Detect which cell encompasses the target text, then output its (x, y) center coordinate. 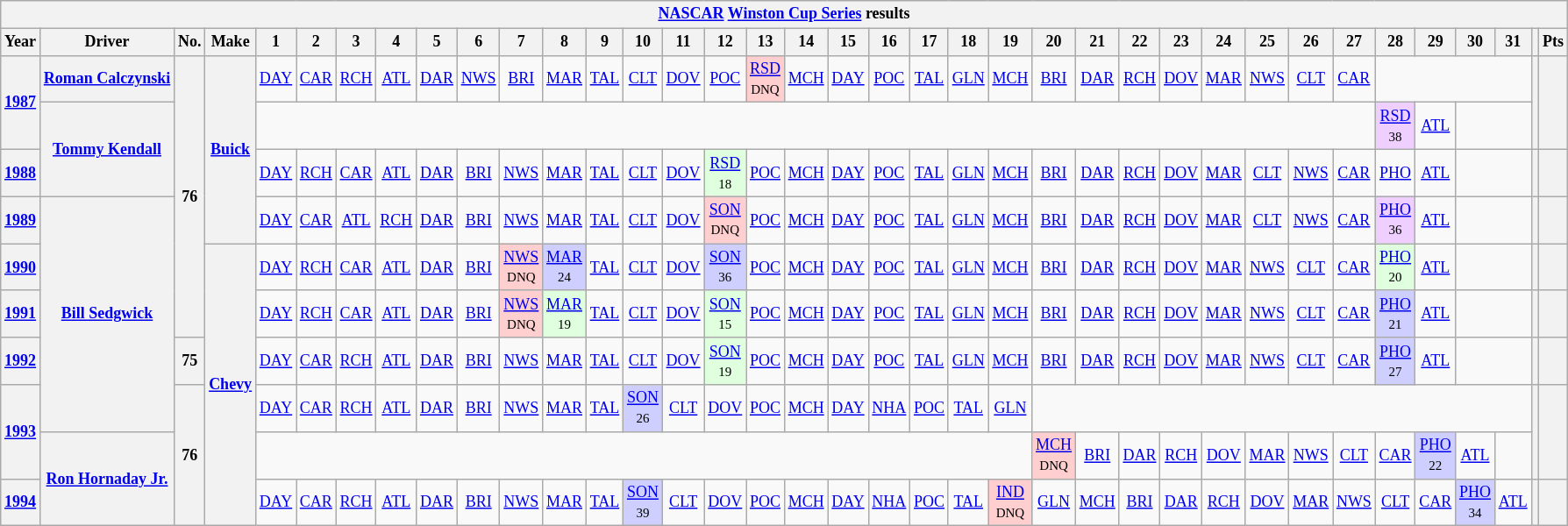
14 (806, 42)
NASCAR Winston Cup Series results (784, 14)
Pts (1554, 42)
18 (968, 42)
12 (725, 42)
RSD18 (725, 173)
SON39 (644, 502)
Bill Sedgwick (107, 314)
21 (1097, 42)
75 (189, 361)
PHO (1395, 173)
Tommy Kendall (107, 149)
Make (231, 42)
INDDNQ (1010, 502)
5 (437, 42)
1990 (21, 267)
4 (396, 42)
27 (1354, 42)
11 (683, 42)
1992 (21, 361)
1989 (21, 220)
2 (317, 42)
SON26 (644, 409)
30 (1475, 42)
Buick (231, 149)
PHO22 (1436, 455)
1991 (21, 314)
29 (1436, 42)
Ron Hornaday Jr. (107, 479)
10 (644, 42)
16 (889, 42)
RSD38 (1395, 126)
28 (1395, 42)
1987 (21, 102)
8 (565, 42)
PHO36 (1395, 220)
Driver (107, 42)
7 (521, 42)
1988 (21, 173)
31 (1513, 42)
24 (1223, 42)
9 (604, 42)
19 (1010, 42)
MCHDNQ (1054, 455)
SONDNQ (725, 220)
SON36 (725, 267)
MAR24 (565, 267)
1994 (21, 502)
MAR19 (565, 314)
PHO20 (1395, 267)
25 (1267, 42)
Year (21, 42)
PHO21 (1395, 314)
15 (848, 42)
No. (189, 42)
23 (1181, 42)
13 (766, 42)
22 (1140, 42)
Roman Calczynski (107, 79)
SON15 (725, 314)
6 (479, 42)
RSDDNQ (766, 79)
SON19 (725, 361)
PHO34 (1475, 502)
1993 (21, 431)
26 (1311, 42)
17 (930, 42)
20 (1054, 42)
1 (275, 42)
PHO27 (1395, 361)
3 (356, 42)
Chevy (231, 385)
